Extract the (x, y) coordinate from the center of the cell holding the provided text.  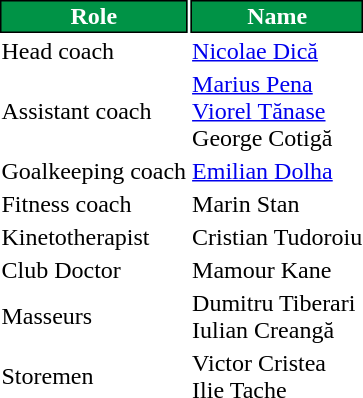
Goalkeeping coach (94, 171)
Masseurs (94, 316)
Kinetotherapist (94, 237)
Head coach (94, 51)
Club Doctor (94, 270)
Role (94, 16)
Assistant coach (94, 111)
Fitness coach (94, 204)
